Extract the (X, Y) coordinate from the center of the cell holding the provided text.  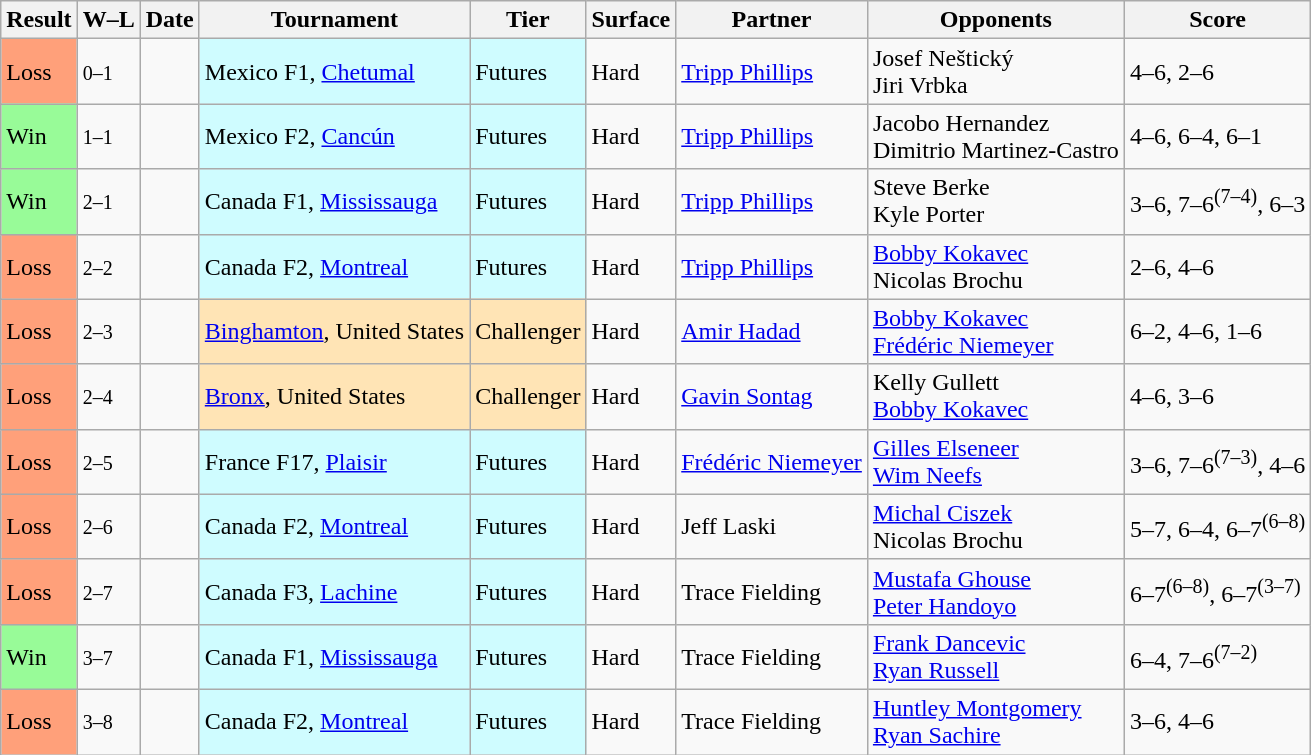
1–1 (108, 136)
3–6, 7–6(7–4), 6–3 (1217, 202)
3–7 (108, 656)
Mexico F2, Cancún (334, 136)
2–2 (108, 266)
6–7(6–8), 6–7(3–7) (1217, 592)
Result (39, 20)
5–7, 6–4, 6–7(6–8) (1217, 526)
6–2, 4–6, 1–6 (1217, 332)
Bronx, United States (334, 396)
3–8 (108, 722)
Canada F3, Lachine (334, 592)
4–6, 6–4, 6–1 (1217, 136)
Mustafa Ghouse Peter Handoyo (996, 592)
W–L (108, 20)
6–4, 7–6(7–2) (1217, 656)
Surface (631, 20)
Gilles Elseneer Wim Neefs (996, 462)
2–7 (108, 592)
France F17, Plaisir (334, 462)
Huntley Montgomery Ryan Sachire (996, 722)
Tier (528, 20)
4–6, 3–6 (1217, 396)
Frank Dancevic Ryan Russell (996, 656)
Date (170, 20)
2–5 (108, 462)
0–1 (108, 72)
Jeff Laski (772, 526)
3–6, 7–6(7–3), 4–6 (1217, 462)
Michal Ciszek Nicolas Brochu (996, 526)
4–6, 2–6 (1217, 72)
3–6, 4–6 (1217, 722)
2–3 (108, 332)
Josef Neštický Jiri Vrbka (996, 72)
Steve Berke Kyle Porter (996, 202)
Frédéric Niemeyer (772, 462)
2–4 (108, 396)
2–6, 4–6 (1217, 266)
2–6 (108, 526)
Opponents (996, 20)
Tournament (334, 20)
Kelly Gullett Bobby Kokavec (996, 396)
2–1 (108, 202)
Mexico F1, Chetumal (334, 72)
Bobby Kokavec Frédéric Niemeyer (996, 332)
Bobby Kokavec Nicolas Brochu (996, 266)
Binghamton, United States (334, 332)
Partner (772, 20)
Gavin Sontag (772, 396)
Amir Hadad (772, 332)
Jacobo Hernandez Dimitrio Martinez-Castro (996, 136)
Score (1217, 20)
